For the text-containing cell, return its midpoint in (x, y) coordinate format. 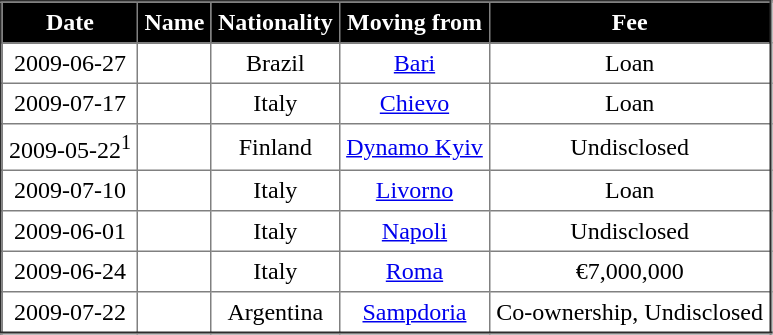
€7,000,000 (630, 272)
2009-06-27 (70, 63)
2009-07-17 (70, 103)
2009-07-10 (70, 191)
Date (70, 22)
2009-06-01 (70, 231)
Brazil (275, 63)
Chievo (414, 103)
Livorno (414, 191)
Bari (414, 63)
Co-ownership, Undisclosed (630, 312)
Name (174, 22)
Fee (630, 22)
Finland (275, 148)
Roma (414, 272)
Moving from (414, 22)
Argentina (275, 312)
Sampdoria (414, 312)
Nationality (275, 22)
2009-06-24 (70, 272)
Dynamo Kyiv (414, 148)
Napoli (414, 231)
2009-05-221 (70, 148)
2009-07-22 (70, 312)
